Return [x, y] of the center of cell containing provided text 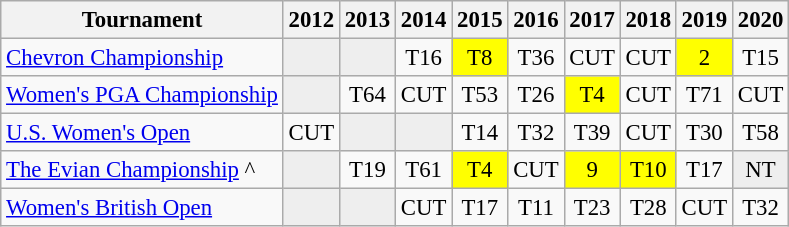
Women's British Open [142, 208]
T36 [536, 58]
Chevron Championship [142, 58]
T15 [760, 58]
T39 [592, 133]
Tournament [142, 20]
T28 [648, 208]
T30 [704, 133]
T61 [424, 170]
2 [704, 58]
2016 [536, 20]
T19 [367, 170]
2020 [760, 20]
T8 [480, 58]
Women's PGA Championship [142, 95]
T71 [704, 95]
2014 [424, 20]
2012 [311, 20]
T23 [592, 208]
NT [760, 170]
T16 [424, 58]
2017 [592, 20]
2015 [480, 20]
T26 [536, 95]
9 [592, 170]
2019 [704, 20]
T53 [480, 95]
T10 [648, 170]
2013 [367, 20]
T14 [480, 133]
T64 [367, 95]
T11 [536, 208]
2018 [648, 20]
U.S. Women's Open [142, 133]
T58 [760, 133]
The Evian Championship ^ [142, 170]
